Determine the [x, y] coordinate at the center of the cell enclosing the given text.  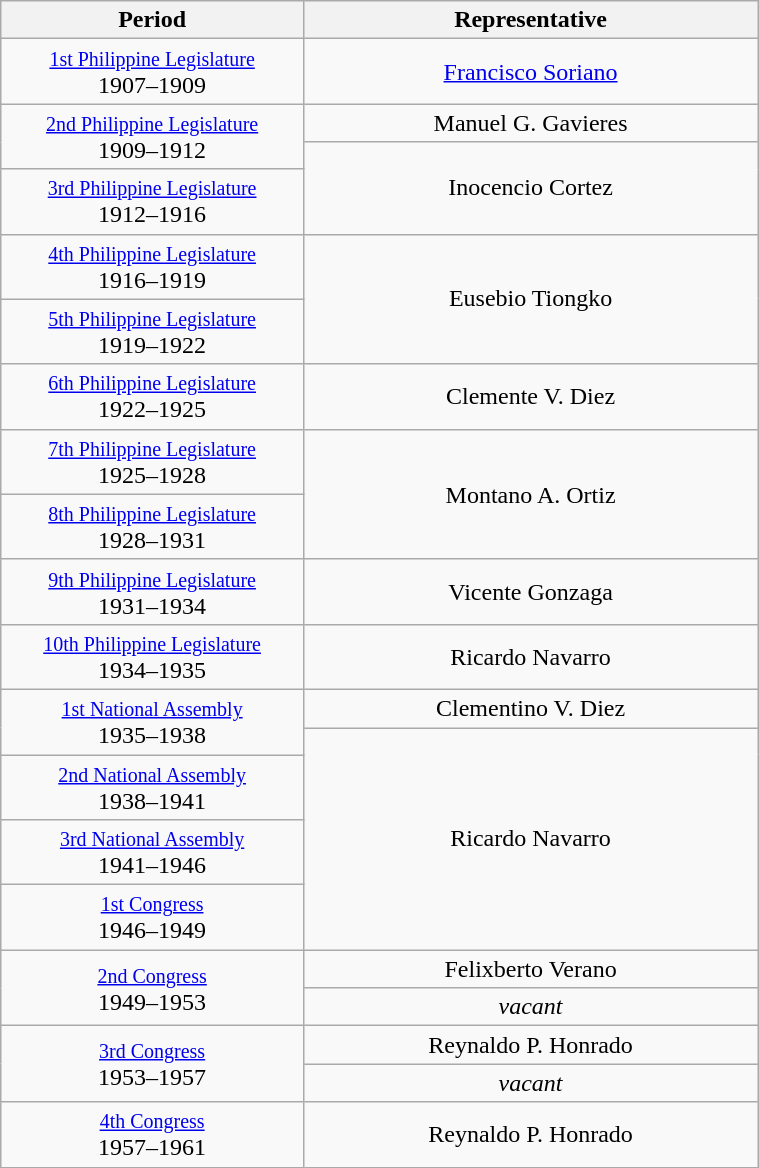
Felixberto Verano [530, 969]
1st Philippine Legislature1907–1909 [152, 72]
2nd Congress1949–1953 [152, 988]
3rd National Assembly1941–1946 [152, 852]
Inocencio Cortez [530, 188]
1st National Assembly1935–1938 [152, 722]
3rd Philippine Legislature1912–1916 [152, 202]
Clemente V. Diez [530, 396]
Representative [530, 20]
Francisco Soriano [530, 72]
9th Philippine Legislature1931–1934 [152, 592]
2nd National Assembly1938–1941 [152, 786]
4th Philippine Legislature1916–1919 [152, 266]
Manuel G. Gavieres [530, 123]
Clementino V. Diez [530, 708]
Eusebio Tiongko [530, 299]
5th Philippine Legislature1919–1922 [152, 332]
3rd Congress1953–1957 [152, 1064]
8th Philippine Legislature1928–1931 [152, 526]
1st Congress1946–1949 [152, 918]
Period [152, 20]
4th Congress1957–1961 [152, 1134]
7th Philippine Legislature1925–1928 [152, 462]
Vicente Gonzaga [530, 592]
6th Philippine Legislature1922–1925 [152, 396]
Montano A. Ortiz [530, 494]
10th Philippine Legislature1934–1935 [152, 656]
2nd Philippine Legislature1909–1912 [152, 136]
